Provide the (X, Y) coordinate of the cell's center where the given text is located.  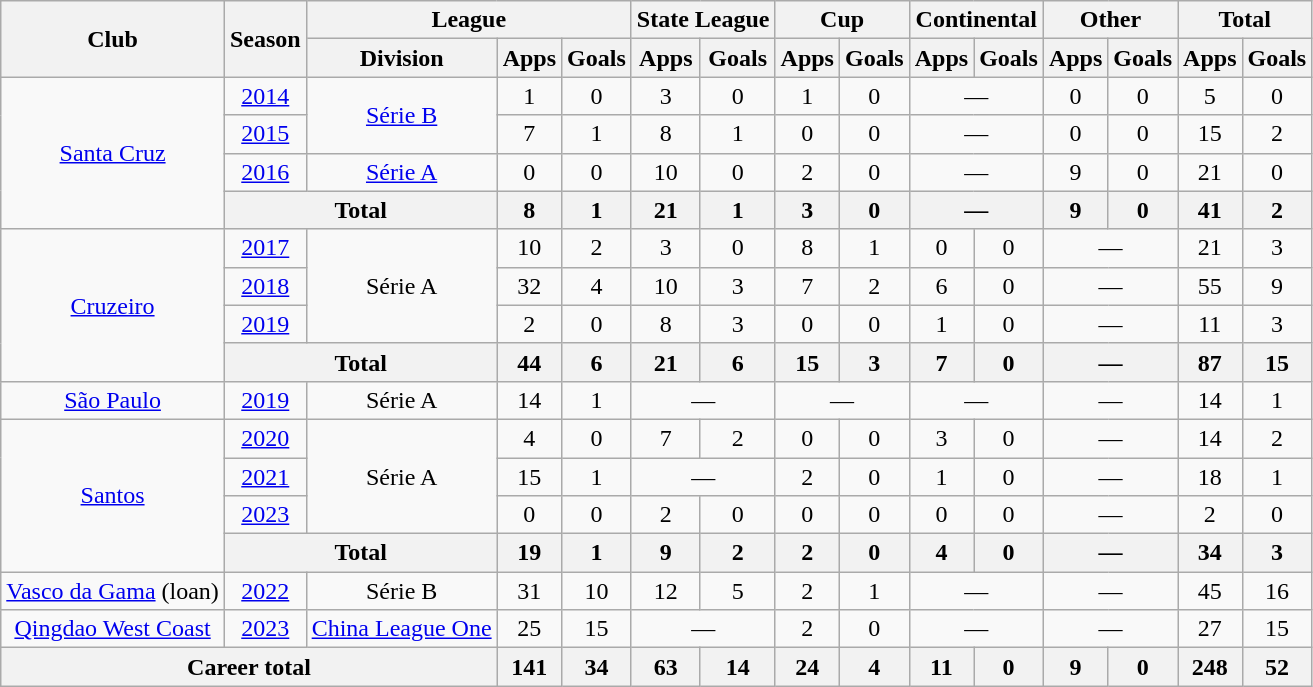
2020 (265, 438)
32 (529, 286)
Santos (113, 495)
Other (1110, 20)
China League One (402, 629)
45 (1210, 591)
31 (529, 591)
25 (529, 629)
27 (1210, 629)
44 (529, 362)
Career total (249, 667)
State League (703, 20)
Club (113, 39)
2016 (265, 172)
Cup (842, 20)
2015 (265, 134)
12 (666, 591)
2022 (265, 591)
Division (402, 58)
2021 (265, 477)
Cruzeiro (113, 305)
18 (1210, 477)
55 (1210, 286)
Season (265, 39)
41 (1210, 210)
Qingdao West Coast (113, 629)
16 (1277, 591)
2018 (265, 286)
Vasco da Gama (loan) (113, 591)
São Paulo (113, 400)
League (468, 20)
19 (529, 553)
2017 (265, 248)
87 (1210, 362)
Continental (976, 20)
52 (1277, 667)
141 (529, 667)
24 (807, 667)
63 (666, 667)
Santa Cruz (113, 153)
2014 (265, 96)
248 (1210, 667)
